Find where the given text appears and provide that cell's center as (x, y) coordinate. 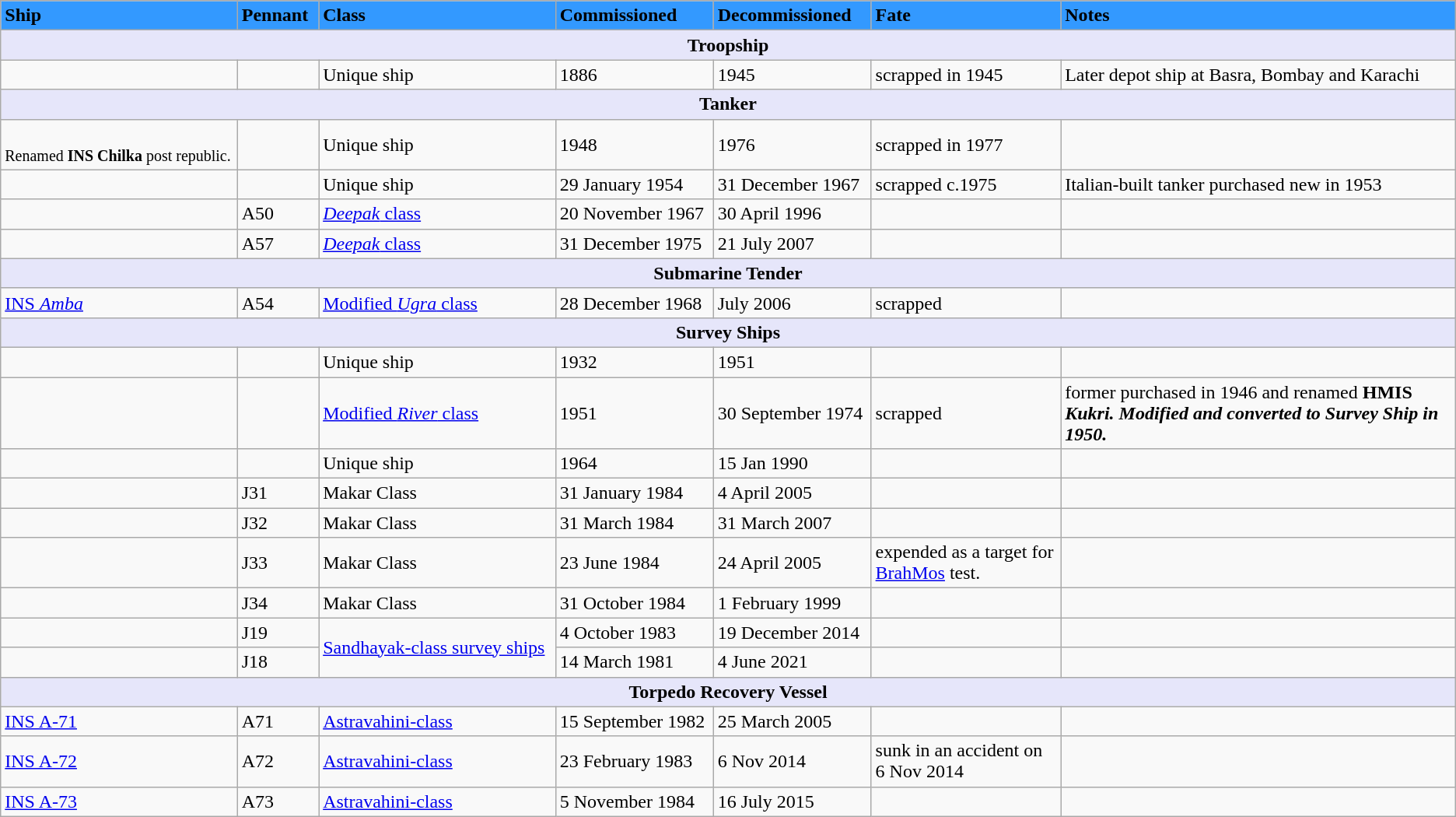
scrapped c.1975 (966, 184)
sunk in an accident on 6 Nov 2014 (966, 761)
15 September 1982 (635, 721)
A57 (278, 244)
31 December 1975 (635, 244)
29 January 1954 (635, 184)
Pennant (278, 16)
Italian-built tanker purchased new in 1953 (1258, 184)
31 October 1984 (635, 603)
July 2006 (792, 303)
19 December 2014 (792, 633)
28 December 1968 (635, 303)
INS A-73 (119, 801)
INS A-71 (119, 721)
Modified River class (437, 412)
15 Jan 1990 (792, 464)
Decommissioned (792, 16)
Renamed INS Chilka post republic. (119, 145)
J32 (278, 523)
20 November 1967 (635, 214)
Survey Ships (728, 332)
30 April 1996 (792, 214)
A50 (278, 214)
4 October 1983 (635, 633)
J33 (278, 563)
scrapped in 1977 (966, 145)
Later depot ship at Basra, Bombay and Karachi (1258, 75)
30 September 1974 (792, 412)
former purchased in 1946 and renamed HMIS Kukri. Modified and converted to Survey Ship in 1950. (1258, 412)
A71 (278, 721)
23 June 1984 (635, 563)
Ship (119, 16)
24 April 2005 (792, 563)
expended as a target for BrahMos test. (966, 563)
1932 (635, 362)
4 June 2021 (792, 662)
A54 (278, 303)
Fate (966, 16)
J18 (278, 662)
INS A-72 (119, 761)
Commissioned (635, 16)
Torpedo Recovery Vessel (728, 692)
4 April 2005 (792, 493)
A72 (278, 761)
25 March 2005 (792, 721)
1945 (792, 75)
31 December 1967 (792, 184)
Sandhayak-class survey ships (437, 647)
Submarine Tender (728, 273)
J31 (278, 493)
31 March 2007 (792, 523)
Modified Ugra class (437, 303)
1886 (635, 75)
21 July 2007 (792, 244)
Notes (1258, 16)
Class (437, 16)
14 March 1981 (635, 662)
J19 (278, 633)
1976 (792, 145)
31 March 1984 (635, 523)
Tanker (728, 104)
INS Amba (119, 303)
23 February 1983 (635, 761)
1948 (635, 145)
16 July 2015 (792, 801)
6 Nov 2014 (792, 761)
31 January 1984 (635, 493)
1 February 1999 (792, 603)
Troopship (728, 45)
1964 (635, 464)
5 November 1984 (635, 801)
A73 (278, 801)
J34 (278, 603)
scrapped in 1945 (966, 75)
